Return [X, Y] of the center of cell containing provided text 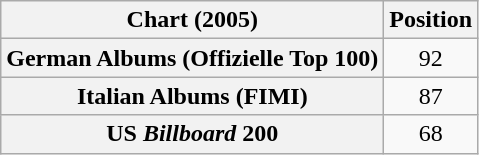
German Albums (Offizielle Top 100) [192, 58]
Position [431, 20]
92 [431, 58]
Chart (2005) [192, 20]
87 [431, 96]
68 [431, 134]
Italian Albums (FIMI) [192, 96]
US Billboard 200 [192, 134]
